Scan for the cell matching the given text and deliver its (x, y) coordinate at center. 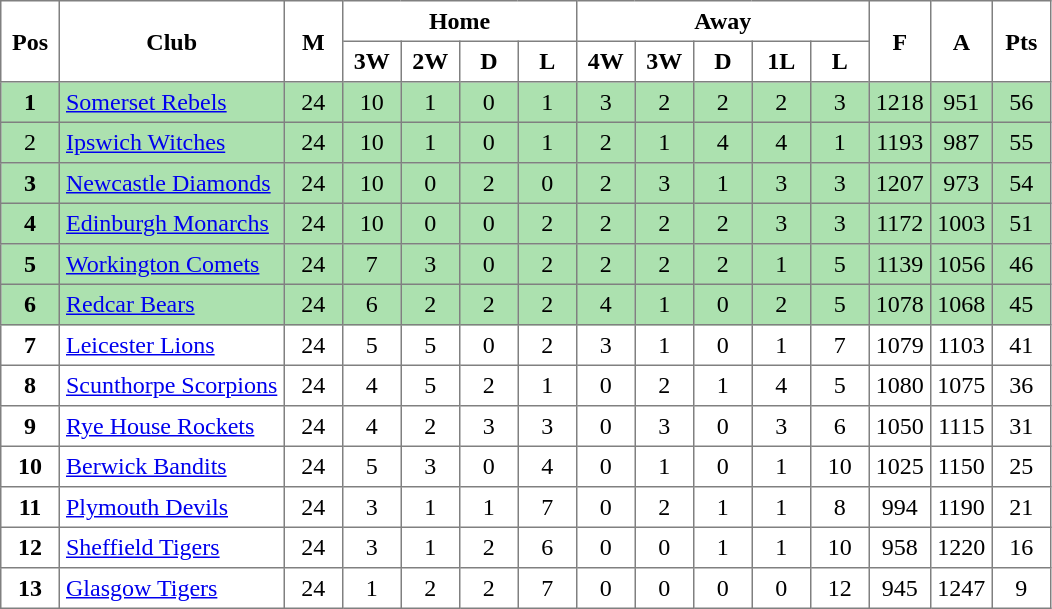
1172 (900, 223)
Home (460, 21)
973 (962, 183)
Edinburgh Monarchs (172, 223)
36 (1021, 385)
Leicester Lions (172, 345)
Glasgow Tigers (172, 588)
16 (1021, 547)
1068 (962, 304)
1003 (962, 223)
Away (723, 21)
2W (430, 61)
Ipswich Witches (172, 142)
Redcar Bears (172, 304)
1115 (962, 426)
Rye House Rockets (172, 426)
Pos (30, 42)
Plymouth Devils (172, 507)
1247 (962, 588)
951 (962, 102)
1193 (900, 142)
31 (1021, 426)
1220 (962, 547)
54 (1021, 183)
21 (1021, 507)
1079 (900, 345)
F (900, 42)
994 (900, 507)
Berwick Bandits (172, 466)
Newcastle Diamonds (172, 183)
56 (1021, 102)
1078 (900, 304)
1207 (900, 183)
1218 (900, 102)
4W (606, 61)
M (313, 42)
945 (900, 588)
1056 (962, 264)
Somerset Rebels (172, 102)
1190 (962, 507)
987 (962, 142)
25 (1021, 466)
958 (900, 547)
1075 (962, 385)
1150 (962, 466)
1139 (900, 264)
Scunthorpe Scorpions (172, 385)
A (962, 42)
1025 (900, 466)
51 (1021, 223)
1080 (900, 385)
11 (30, 507)
Workington Comets (172, 264)
41 (1021, 345)
1L (781, 61)
1103 (962, 345)
13 (30, 588)
Club (172, 42)
1050 (900, 426)
46 (1021, 264)
45 (1021, 304)
Pts (1021, 42)
55 (1021, 142)
Sheffield Tigers (172, 547)
